For the text-containing cell, return its midpoint in [X, Y] coordinate format. 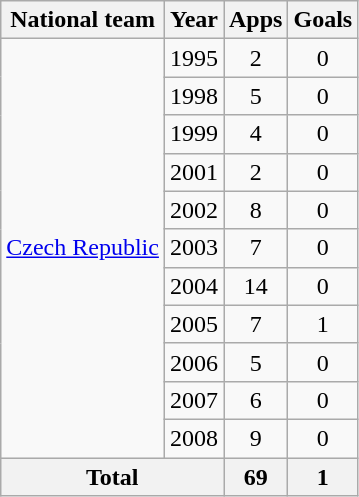
2001 [194, 172]
1995 [194, 58]
Czech Republic [83, 248]
Goals [323, 20]
2008 [194, 438]
2003 [194, 248]
National team [83, 20]
1998 [194, 96]
2006 [194, 362]
2005 [194, 324]
14 [256, 286]
8 [256, 210]
2002 [194, 210]
2007 [194, 400]
2004 [194, 286]
Total [112, 477]
4 [256, 134]
69 [256, 477]
Year [194, 20]
Apps [256, 20]
9 [256, 438]
1999 [194, 134]
6 [256, 400]
